Scan for the cell matching the given text and deliver its (x, y) coordinate at center. 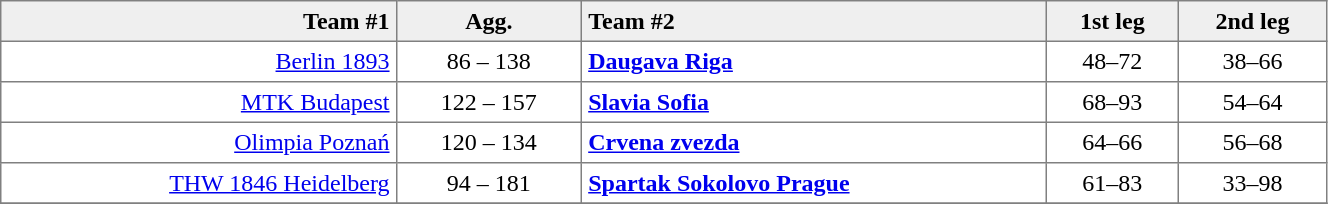
THW 1846 Heidelberg (199, 183)
64–66 (1112, 142)
Berlin 1893 (199, 61)
Crvena zvezda (814, 142)
122 – 157 (488, 102)
Daugava Riga (814, 61)
120 – 134 (488, 142)
2nd leg (1252, 21)
33–98 (1252, 183)
Slavia Sofia (814, 102)
38–66 (1252, 61)
68–93 (1112, 102)
Spartak Sokolovo Prague (814, 183)
56–68 (1252, 142)
MTK Budapest (199, 102)
1st leg (1112, 21)
Team #1 (199, 21)
48–72 (1112, 61)
Olimpia Poznań (199, 142)
54–64 (1252, 102)
61–83 (1112, 183)
Team #2 (814, 21)
94 – 181 (488, 183)
86 – 138 (488, 61)
Agg. (488, 21)
